Locate the cell with the specified text and output its [x, y] center coordinate. 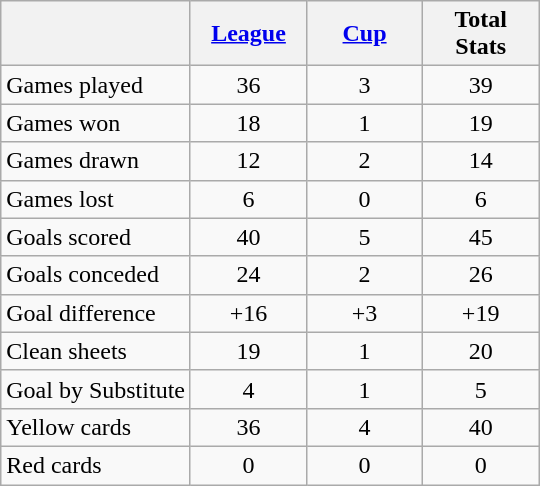
39 [481, 85]
Cup [365, 34]
20 [481, 351]
+19 [481, 313]
Yellow cards [96, 427]
Goal by Substitute [96, 389]
45 [481, 237]
26 [481, 275]
Clean sheets [96, 351]
14 [481, 161]
3 [365, 85]
+16 [248, 313]
Goal difference [96, 313]
Games won [96, 123]
24 [248, 275]
Total Stats [481, 34]
League [248, 34]
Goals conceded [96, 275]
Goals scored [96, 237]
Games lost [96, 199]
12 [248, 161]
Games played [96, 85]
Games drawn [96, 161]
Red cards [96, 465]
18 [248, 123]
+3 [365, 313]
